Detect which cell encompasses the target text, then output its [X, Y] center coordinate. 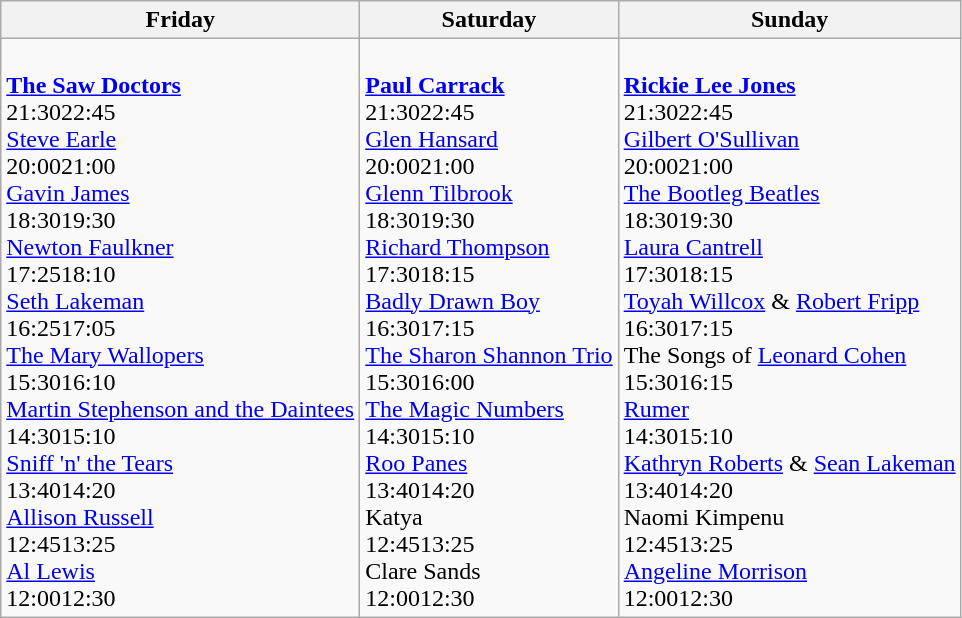
Sunday [790, 20]
Friday [180, 20]
Saturday [489, 20]
